For the text-containing cell, return its midpoint in (X, Y) coordinate format. 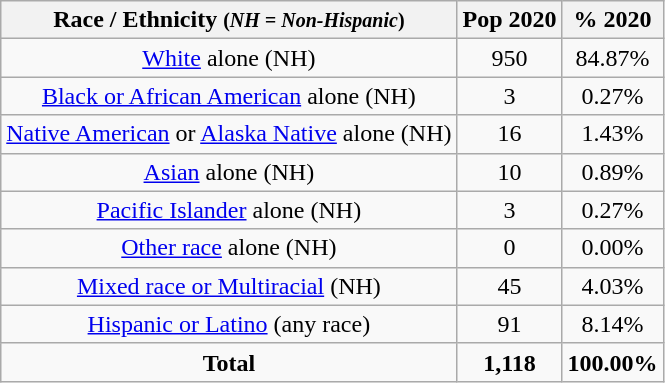
Black or African American alone (NH) (229, 96)
16 (510, 134)
10 (510, 172)
White alone (NH) (229, 58)
Asian alone (NH) (229, 172)
Race / Ethnicity (NH = Non-Hispanic) (229, 20)
950 (510, 58)
Hispanic or Latino (any race) (229, 324)
45 (510, 286)
84.87% (612, 58)
Pacific Islander alone (NH) (229, 210)
% 2020 (612, 20)
8.14% (612, 324)
100.00% (612, 362)
0.89% (612, 172)
Native American or Alaska Native alone (NH) (229, 134)
Mixed race or Multiracial (NH) (229, 286)
Total (229, 362)
0 (510, 248)
91 (510, 324)
1,118 (510, 362)
0.00% (612, 248)
1.43% (612, 134)
4.03% (612, 286)
Pop 2020 (510, 20)
Other race alone (NH) (229, 248)
